Pinpoint the cell where the given text exists, returning its [X, Y] midpoint coordinate. 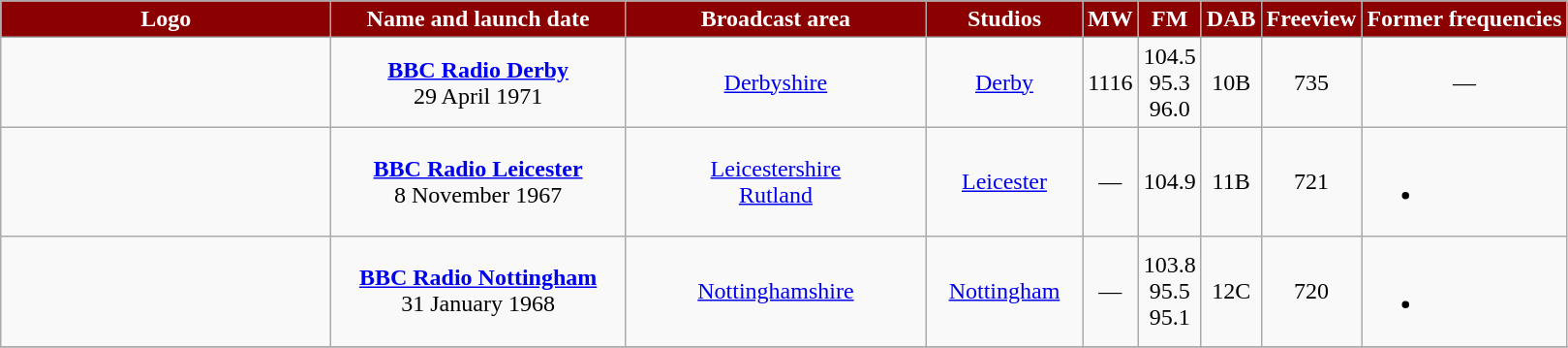
Logo [167, 19]
BBC Radio Nottingham31 January 1968 [478, 291]
720 [1311, 291]
Broadcast area [775, 19]
BBC Radio Leicester8 November 1967 [478, 182]
11B [1231, 182]
12C [1231, 291]
MW [1111, 19]
104.595.396.0 [1170, 82]
Nottinghamshire [775, 291]
DAB [1231, 19]
BBC Radio Derby29 April 1971 [478, 82]
735 [1311, 82]
FM [1170, 19]
Former frequencies [1464, 19]
Studios [1003, 19]
Leicester [1003, 182]
721 [1311, 182]
Derby [1003, 82]
10B [1231, 82]
LeicestershireRutland [775, 182]
103.895.595.1 [1170, 291]
104.9 [1170, 182]
Name and launch date [478, 19]
Freeview [1311, 19]
1116 [1111, 82]
Nottingham [1003, 291]
Derbyshire [775, 82]
